From the cell containing the given text, extract its center point as [X, Y] coordinate. 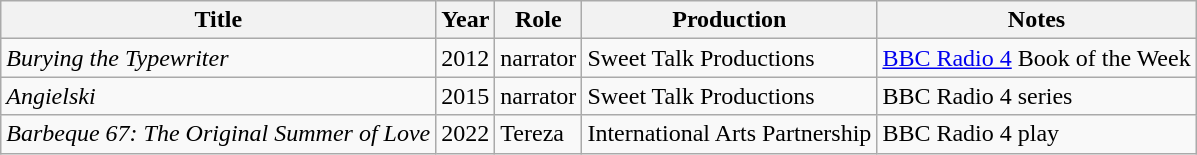
BBC Radio 4 series [1036, 96]
Burying the Typewriter [218, 58]
BBC Radio 4 Book of the Week [1036, 58]
Barbeque 67: The Original Summer of Love [218, 134]
Tereza [538, 134]
BBC Radio 4 play [1036, 134]
Angielski [218, 96]
2022 [466, 134]
Production [730, 20]
Role [538, 20]
Year [466, 20]
International Arts Partnership [730, 134]
Title [218, 20]
2015 [466, 96]
2012 [466, 58]
Notes [1036, 20]
